Return the (x, y) coordinate for the center point of the cell that contains the specified text.  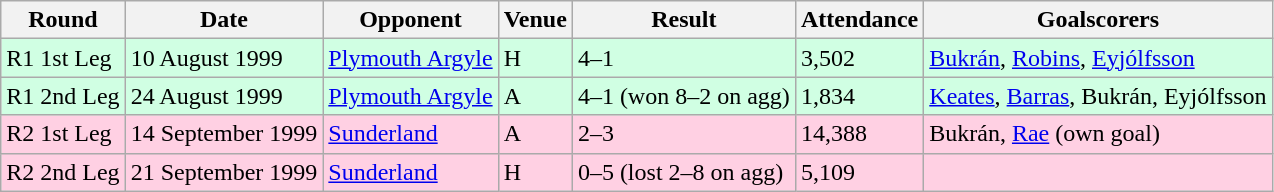
Bukrán, Rae (own goal) (1098, 134)
Round (63, 20)
Attendance (859, 20)
R1 2nd Leg (63, 96)
21 September 1999 (224, 172)
Keates, Barras, Bukrán, Eyjólfsson (1098, 96)
24 August 1999 (224, 96)
10 August 1999 (224, 58)
Date (224, 20)
0–5 (lost 2–8 on agg) (684, 172)
4–1 (684, 58)
4–1 (won 8–2 on agg) (684, 96)
R2 2nd Leg (63, 172)
Opponent (410, 20)
1,834 (859, 96)
14,388 (859, 134)
5,109 (859, 172)
Bukrán, Robins, Eyjólfsson (1098, 58)
Venue (535, 20)
2–3 (684, 134)
Result (684, 20)
14 September 1999 (224, 134)
R2 1st Leg (63, 134)
R1 1st Leg (63, 58)
3,502 (859, 58)
Goalscorers (1098, 20)
